Find where the given text appears and provide that cell's center as (X, Y) coordinate. 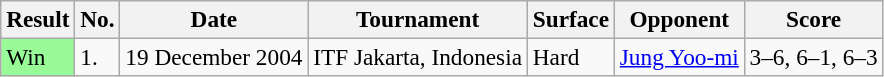
Opponent (679, 19)
Win (38, 57)
ITF Jakarta, Indonesia (418, 57)
Date (214, 19)
1. (98, 57)
No. (98, 19)
Result (38, 19)
Jung Yoo-mi (679, 57)
Tournament (418, 19)
Hard (570, 57)
Score (814, 19)
Surface (570, 19)
19 December 2004 (214, 57)
3–6, 6–1, 6–3 (814, 57)
